Detect which cell encompasses the target text, then output its (X, Y) center coordinate. 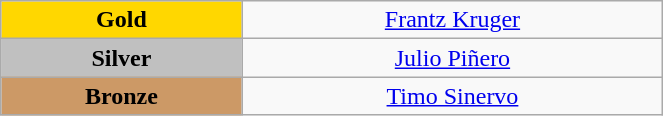
Timo Sinervo (452, 96)
Frantz Kruger (452, 20)
Silver (122, 58)
Gold (122, 20)
Bronze (122, 96)
Julio Piñero (452, 58)
